Scan for the cell matching the given text and deliver its [x, y] coordinate at center. 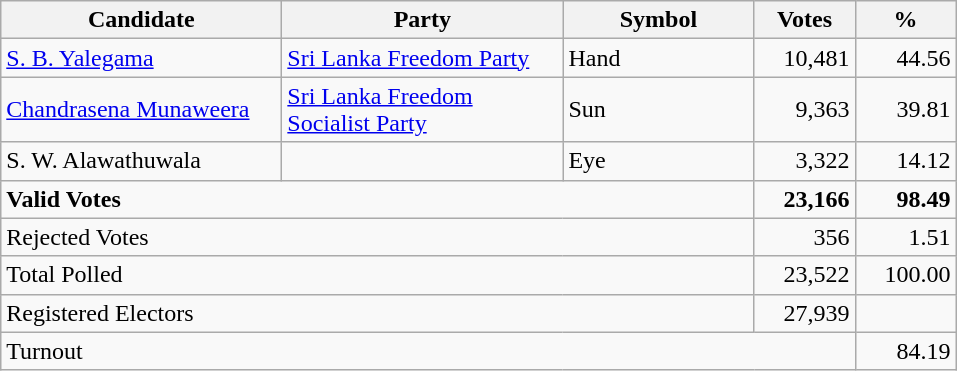
23,522 [804, 275]
1.51 [906, 237]
Rejected Votes [378, 237]
98.49 [906, 199]
9,363 [804, 110]
27,939 [804, 313]
S. W. Alawathuwala [142, 161]
14.12 [906, 161]
Symbol [658, 20]
Party [422, 20]
Sri Lanka Freedom Socialist Party [422, 110]
3,322 [804, 161]
44.56 [906, 58]
S. B. Yalegama [142, 58]
Valid Votes [378, 199]
Candidate [142, 20]
84.19 [906, 351]
100.00 [906, 275]
Sun [658, 110]
Hand [658, 58]
Eye [658, 161]
Sri Lanka Freedom Party [422, 58]
39.81 [906, 110]
356 [804, 237]
Votes [804, 20]
Total Polled [378, 275]
23,166 [804, 199]
Chandrasena Munaweera [142, 110]
% [906, 20]
Turnout [428, 351]
10,481 [804, 58]
Registered Electors [378, 313]
